Identify which cell holds the provided text, then report its (X, Y) central coordinate. 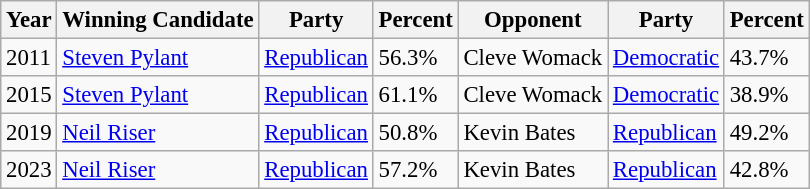
61.1% (416, 95)
56.3% (416, 57)
2023 (29, 170)
50.8% (416, 133)
Winning Candidate (158, 20)
2015 (29, 95)
49.2% (766, 133)
43.7% (766, 57)
2019 (29, 133)
57.2% (416, 170)
38.9% (766, 95)
42.8% (766, 170)
2011 (29, 57)
Year (29, 20)
Opponent (532, 20)
